Scan for the cell matching the given text and deliver its (X, Y) coordinate at center. 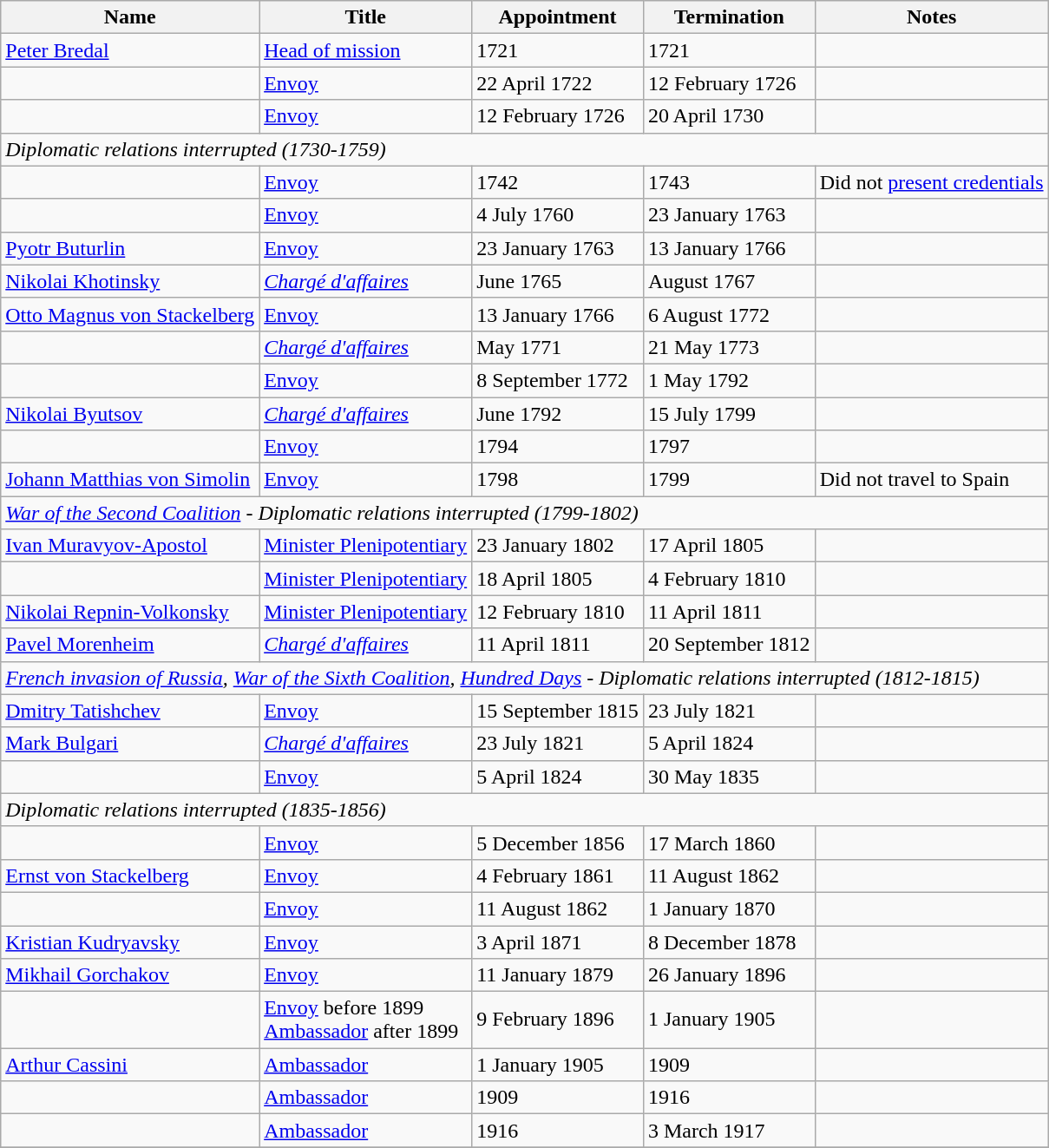
Peter Bredal (130, 50)
Termination (729, 17)
Diplomatic relations interrupted (1835-1856) (524, 810)
4 July 1760 (558, 215)
Head of mission (366, 50)
Nikolai Byutsov (130, 414)
Kristian Kudryavsky (130, 941)
22 April 1722 (558, 83)
1 January 1870 (729, 909)
17 April 1805 (729, 546)
Pavel Morenheim (130, 645)
26 January 1896 (729, 975)
15 September 1815 (558, 711)
Otto Magnus von Stackelberg (130, 314)
Nikolai Repnin-Volkonsky (130, 612)
Name (130, 17)
1743 (729, 182)
Title (366, 17)
May 1771 (558, 347)
20 April 1730 (729, 116)
11 January 1879 (558, 975)
1794 (558, 447)
Did not travel to Spain (932, 480)
4 February 1810 (729, 579)
1 May 1792 (729, 380)
Did not present credentials (932, 182)
21 May 1773 (729, 347)
4 February 1861 (558, 876)
Ernst von Stackelberg (130, 876)
Mark Bulgari (130, 744)
20 September 1812 (729, 645)
6 August 1772 (729, 314)
Johann Matthias von Simolin (130, 480)
Pyotr Buturlin (130, 248)
8 September 1772 (558, 380)
Appointment (558, 17)
Ivan Muravyov-Apostol (130, 546)
Mikhail Gorchakov (130, 975)
23 January 1802 (558, 546)
15 July 1799 (729, 414)
1798 (558, 480)
August 1767 (729, 281)
French invasion of Russia, War of the Sixth Coalition, Hundred Days - Diplomatic relations interrupted (1812-1815) (524, 678)
Nikolai Khotinsky (130, 281)
12 February 1810 (558, 612)
1797 (729, 447)
War of the Second Coalition - Diplomatic relations interrupted (1799-1802) (524, 513)
Notes (932, 17)
8 December 1878 (729, 941)
18 April 1805 (558, 579)
3 April 1871 (558, 941)
Arthur Cassini (130, 1065)
Dmitry Tatishchev (130, 711)
1799 (729, 480)
17 March 1860 (729, 843)
9 February 1896 (558, 1020)
30 May 1835 (729, 777)
Envoy before 1899Ambassador after 1899 (366, 1020)
June 1765 (558, 281)
5 December 1856 (558, 843)
Diplomatic relations interrupted (1730-1759) (524, 149)
1742 (558, 182)
3 March 1917 (729, 1131)
June 1792 (558, 414)
